Determine the (x, y) coordinate at the center of the cell enclosing the given text.  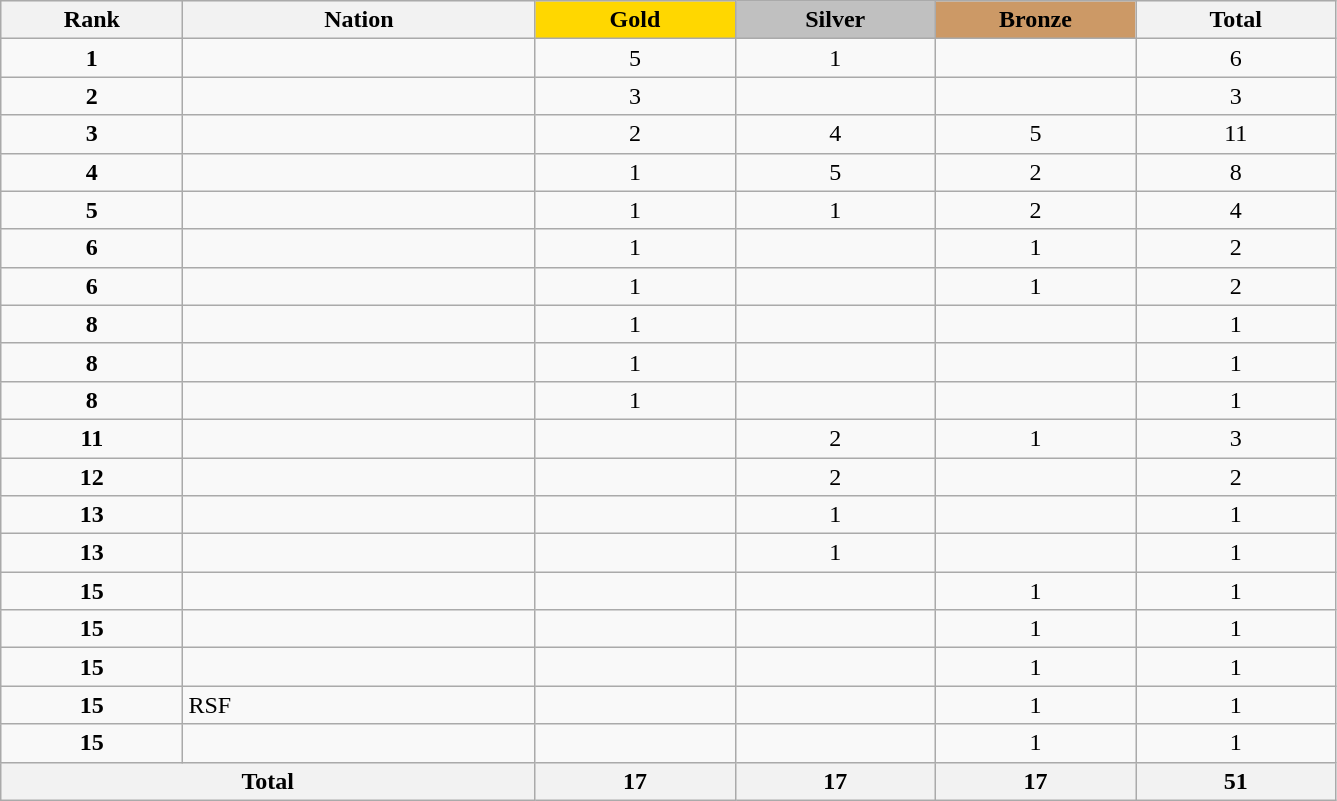
Silver (835, 20)
Rank (92, 20)
Gold (635, 20)
12 (92, 477)
RSF (359, 705)
Nation (359, 20)
Bronze (1035, 20)
51 (1236, 781)
